Determine the [X, Y] coordinate at the center of the cell enclosing the given text.  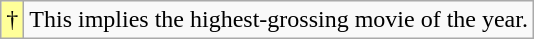
† [12, 20]
This implies the highest-grossing movie of the year. [279, 20]
